Return the (x, y) coordinate for the center point of the cell that contains the specified text.  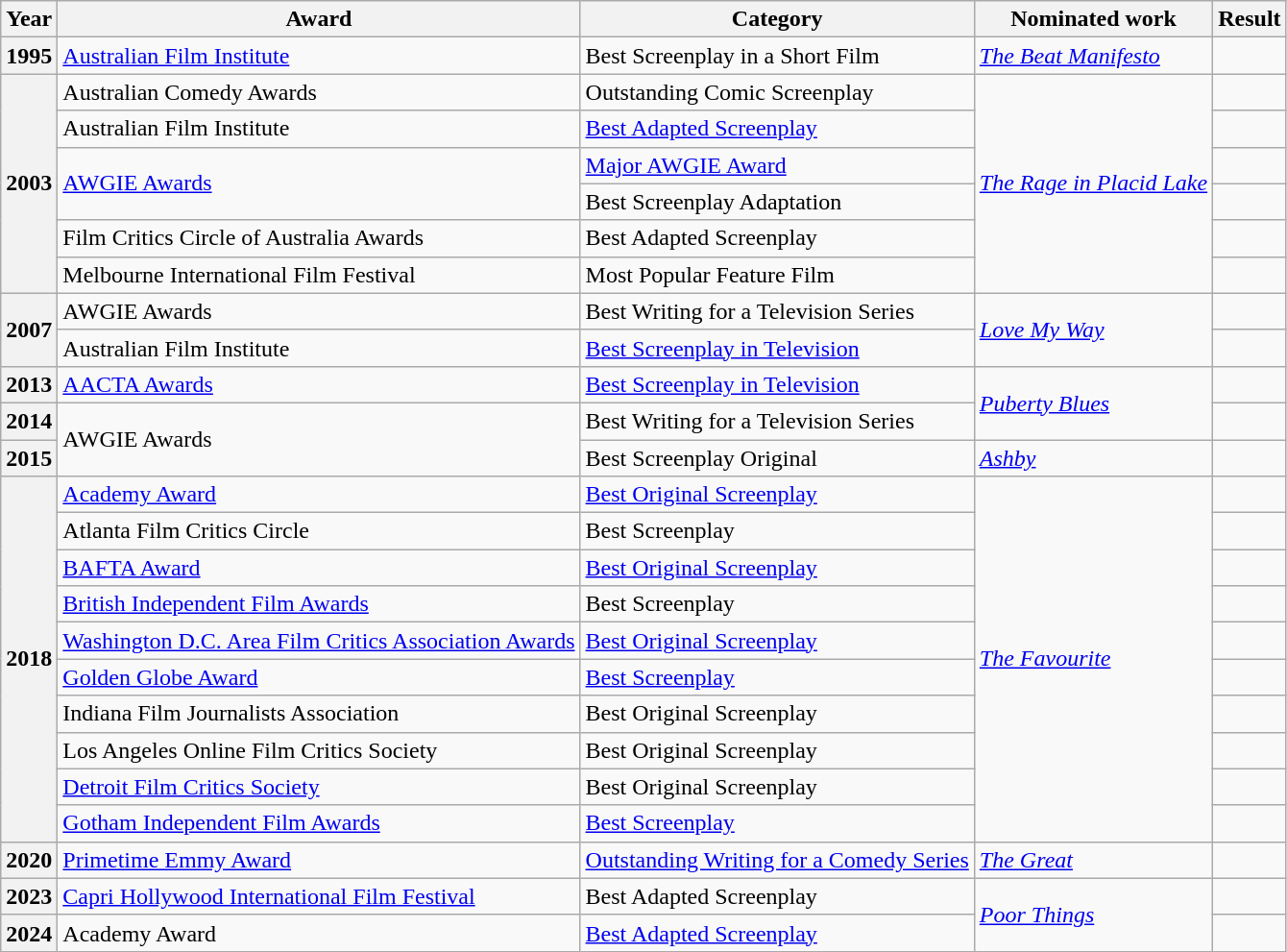
AACTA Awards (319, 384)
Ashby (1093, 458)
The Favourite (1093, 659)
2024 (29, 933)
Washington D.C. Area Film Critics Association Awards (319, 641)
BAFTA Award (319, 568)
Best Screenplay in a Short Film (777, 56)
Indiana Film Journalists Association (319, 714)
Most Popular Feature Film (777, 275)
Primetime Emmy Award (319, 860)
Gotham Independent Film Awards (319, 823)
2007 (29, 330)
Major AWGIE Award (777, 165)
2014 (29, 421)
2018 (29, 659)
1995 (29, 56)
Category (777, 19)
Nominated work (1093, 19)
2023 (29, 896)
Outstanding Comic Screenplay (777, 92)
Year (29, 19)
Golden Globe Award (319, 677)
Best Screenplay Original (777, 458)
The Rage in Placid Lake (1093, 183)
Love My Way (1093, 330)
Australian Comedy Awards (319, 92)
Detroit Film Critics Society (319, 787)
2015 (29, 458)
Film Critics Circle of Australia Awards (319, 238)
2013 (29, 384)
Los Angeles Online Film Critics Society (319, 750)
Melbourne International Film Festival (319, 275)
2020 (29, 860)
British Independent Film Awards (319, 604)
2003 (29, 183)
Puberty Blues (1093, 403)
Award (319, 19)
Capri Hollywood International Film Festival (319, 896)
Outstanding Writing for a Comedy Series (777, 860)
Atlanta Film Critics Circle (319, 531)
Result (1250, 19)
The Great (1093, 860)
The Beat Manifesto (1093, 56)
Poor Things (1093, 915)
Best Screenplay Adaptation (777, 202)
